Determine the (x, y) coordinate at the center of the cell enclosing the given text.  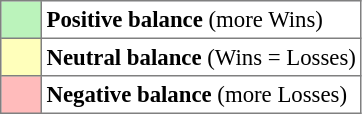
Negative balance (more Losses) (201, 95)
Positive balance (more Wins) (201, 20)
Neutral balance (Wins = Losses) (201, 57)
